Locate the cell with the specified text and output its [X, Y] center coordinate. 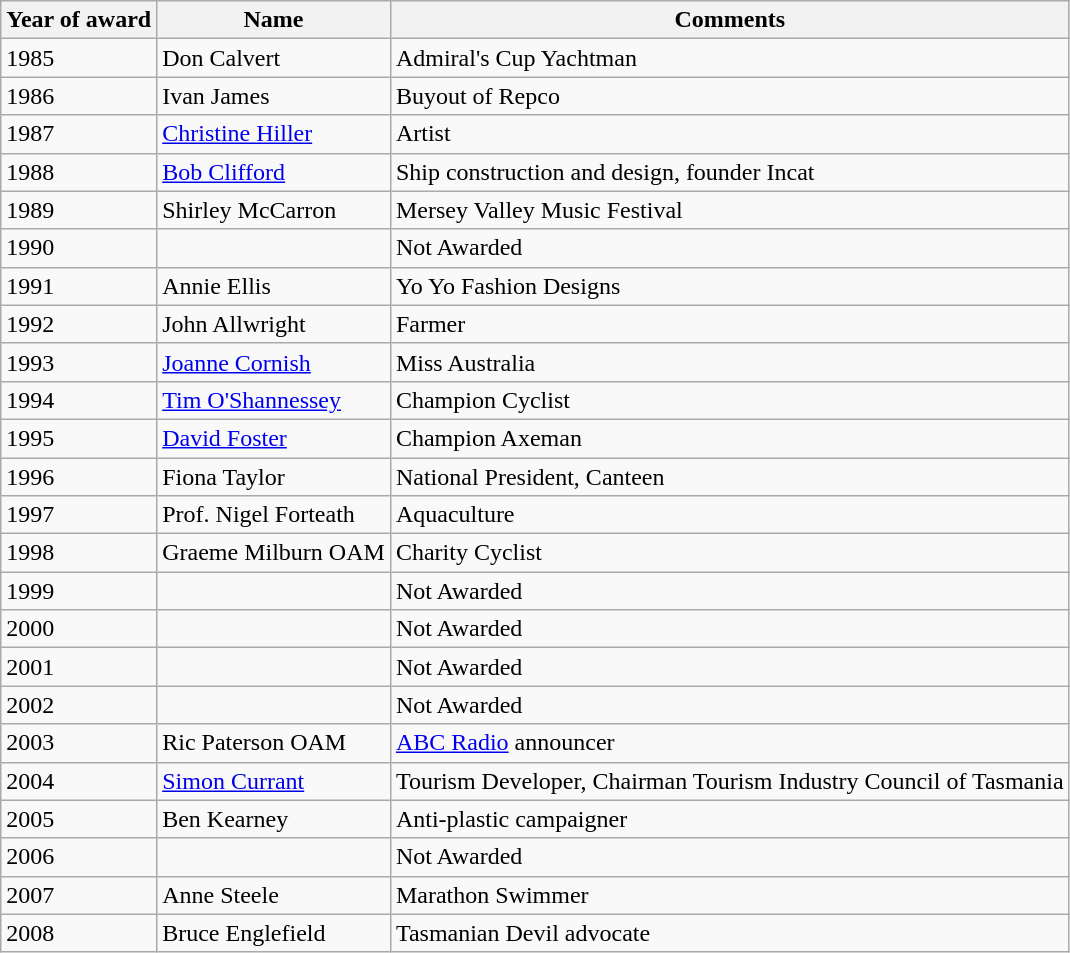
Aquaculture [730, 515]
Joanne Cornish [274, 362]
Admiral's Cup Yachtman [730, 58]
Champion Cyclist [730, 400]
Artist [730, 134]
Prof. Nigel Forteath [274, 515]
1996 [79, 477]
Ivan James [274, 96]
Name [274, 20]
2006 [79, 857]
1998 [79, 553]
Champion Axeman [730, 438]
2008 [79, 933]
2007 [79, 895]
National President, Canteen [730, 477]
Don Calvert [274, 58]
1997 [79, 515]
Christine Hiller [274, 134]
Anti-plastic campaigner [730, 819]
1999 [79, 591]
Annie Ellis [274, 286]
Year of award [79, 20]
1989 [79, 210]
David Foster [274, 438]
1991 [79, 286]
Charity Cyclist [730, 553]
Ben Kearney [274, 819]
2004 [79, 781]
Miss Australia [730, 362]
1988 [79, 172]
Comments [730, 20]
Anne Steele [274, 895]
1994 [79, 400]
1992 [79, 324]
Mersey Valley Music Festival [730, 210]
John Allwright [274, 324]
ABC Radio announcer [730, 743]
1987 [79, 134]
1990 [79, 248]
Yo Yo Fashion Designs [730, 286]
Simon Currant [274, 781]
Bruce Englefield [274, 933]
Tasmanian Devil advocate [730, 933]
1993 [79, 362]
2005 [79, 819]
Shirley McCarron [274, 210]
Marathon Swimmer [730, 895]
2003 [79, 743]
Farmer [730, 324]
2002 [79, 705]
2000 [79, 629]
Buyout of Repco [730, 96]
1986 [79, 96]
Ship construction and design, founder Incat [730, 172]
Ric Paterson OAM [274, 743]
1985 [79, 58]
Graeme Milburn OAM [274, 553]
Tourism Developer, Chairman Tourism Industry Council of Tasmania [730, 781]
Tim O'Shannessey [274, 400]
1995 [79, 438]
2001 [79, 667]
Fiona Taylor [274, 477]
Bob Clifford [274, 172]
